Search for the cell housing the specified text and yield its [X, Y] center coordinate. 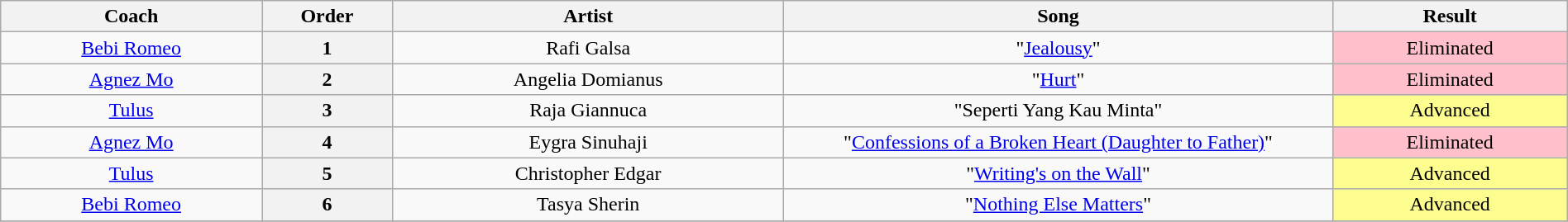
Christopher Edgar [588, 173]
1 [327, 48]
Rafi Galsa [588, 48]
"Nothing Else Matters" [1059, 205]
Eygra Sinuhaji [588, 142]
3 [327, 111]
"Confessions of a Broken Heart (Daughter to Father)" [1059, 142]
"Jealousy" [1059, 48]
"Hurt" [1059, 79]
6 [327, 205]
4 [327, 142]
Artist [588, 17]
Order [327, 17]
5 [327, 173]
Angelia Domianus [588, 79]
Coach [131, 17]
Result [1450, 17]
2 [327, 79]
Song [1059, 17]
"Seperti Yang Kau Minta" [1059, 111]
Tasya Sherin [588, 205]
Raja Giannuca [588, 111]
"Writing's on the Wall" [1059, 173]
